Scan for the cell matching the given text and deliver its (x, y) coordinate at center. 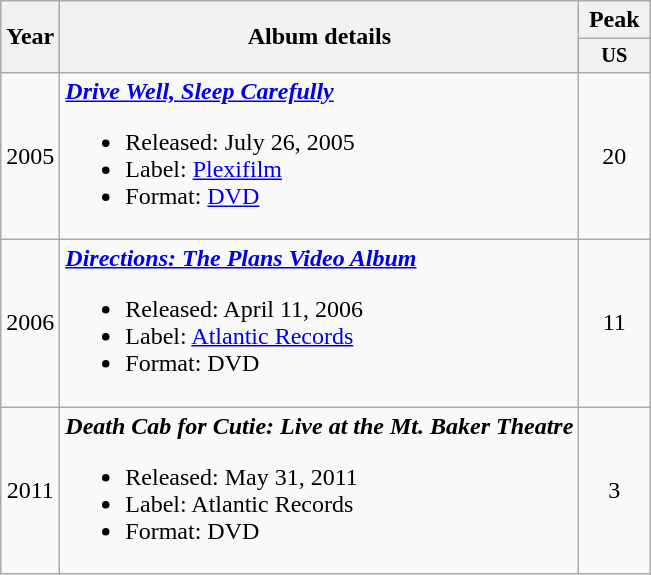
20 (614, 156)
Year (30, 37)
US (614, 56)
Album details (320, 37)
11 (614, 324)
Peak (614, 20)
2005 (30, 156)
Death Cab for Cutie: Live at the Mt. Baker TheatreReleased: May 31, 2011Label: Atlantic RecordsFormat: DVD (320, 490)
2011 (30, 490)
Directions: The Plans Video AlbumReleased: April 11, 2006Label: Atlantic RecordsFormat: DVD (320, 324)
Drive Well, Sleep CarefullyReleased: July 26, 2005Label: PlexifilmFormat: DVD (320, 156)
3 (614, 490)
2006 (30, 324)
